Extract the (X, Y) coordinate from the center of the cell holding the provided text.  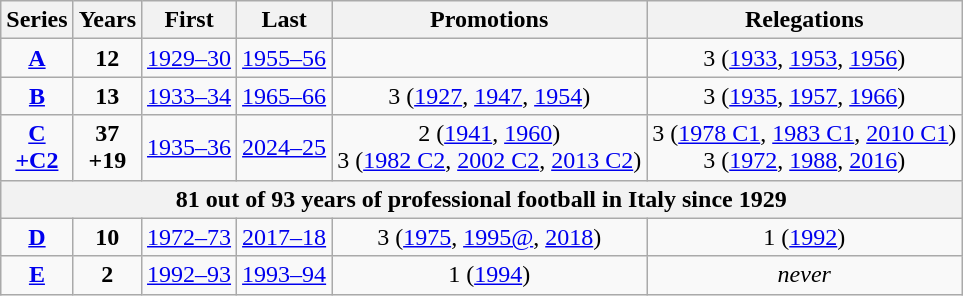
1933–34 (190, 96)
1993–94 (284, 275)
3 (1975, 1995@, 2018) (490, 237)
Years (107, 20)
3 (1935, 1957, 1966) (804, 96)
never (804, 275)
Promotions (490, 20)
First (190, 20)
10 (107, 237)
2 (107, 275)
13 (107, 96)
3 (1927, 1947, 1954) (490, 96)
Last (284, 20)
81 out of 93 years of professional football in Italy since 1929 (482, 199)
E (37, 275)
Series (37, 20)
1929–30 (190, 58)
C+C2 (37, 148)
Relegations (804, 20)
12 (107, 58)
1 (1992) (804, 237)
3 (1933, 1953, 1956) (804, 58)
1965–66 (284, 96)
2024–25 (284, 148)
2017–18 (284, 237)
D (37, 237)
1 (1994) (490, 275)
1992–93 (190, 275)
3 (1978 C1, 1983 C1, 2010 C1) 3 (1972, 1988, 2016) (804, 148)
2 (1941, 1960) 3 (1982 C2, 2002 C2, 2013 C2) (490, 148)
A (37, 58)
1972–73 (190, 237)
37+19 (107, 148)
1955–56 (284, 58)
B (37, 96)
1935–36 (190, 148)
